Capture the cell that displays the provided text and extract its [X, Y] central coordinate. 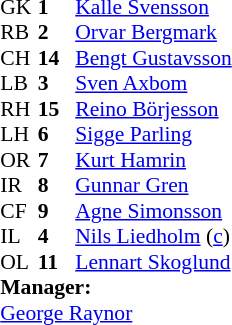
14 [57, 58]
IL [19, 237]
OL [19, 262]
Kurt Hamrin [154, 160]
7 [57, 160]
LH [19, 135]
4 [57, 237]
8 [57, 185]
Gunnar Gren [154, 185]
RH [19, 109]
15 [57, 109]
3 [57, 83]
Manager: [116, 287]
9 [57, 211]
Bengt Gustavsson [154, 58]
IR [19, 185]
LB [19, 83]
2 [57, 33]
Agne Simonsson [154, 211]
CF [19, 211]
RB [19, 33]
Orvar Bergmark [154, 33]
Sven Axbom [154, 83]
Nils Liedholm (c) [154, 237]
6 [57, 135]
Sigge Parling [154, 135]
Lennart Skoglund [154, 262]
11 [57, 262]
OR [19, 160]
CH [19, 58]
Reino Börjesson [154, 109]
